Detect which cell encompasses the target text, then output its (X, Y) center coordinate. 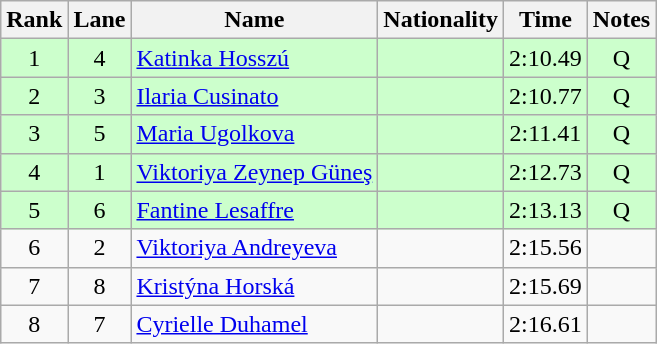
2:11.41 (546, 134)
2:10.77 (546, 96)
2:15.56 (546, 248)
Ilaria Cusinato (254, 96)
2:16.61 (546, 324)
Fantine Lesaffre (254, 210)
Time (546, 20)
Rank (34, 20)
2:12.73 (546, 172)
Cyrielle Duhamel (254, 324)
Name (254, 20)
Viktoriya Zeynep Güneş (254, 172)
Viktoriya Andreyeva (254, 248)
Maria Ugolkova (254, 134)
2:10.49 (546, 58)
Katinka Hosszú (254, 58)
Notes (621, 20)
2:13.13 (546, 210)
Nationality (441, 20)
Lane (100, 20)
Kristýna Horská (254, 286)
2:15.69 (546, 286)
